Extract the [x, y] coordinate from the center of the cell holding the provided text.  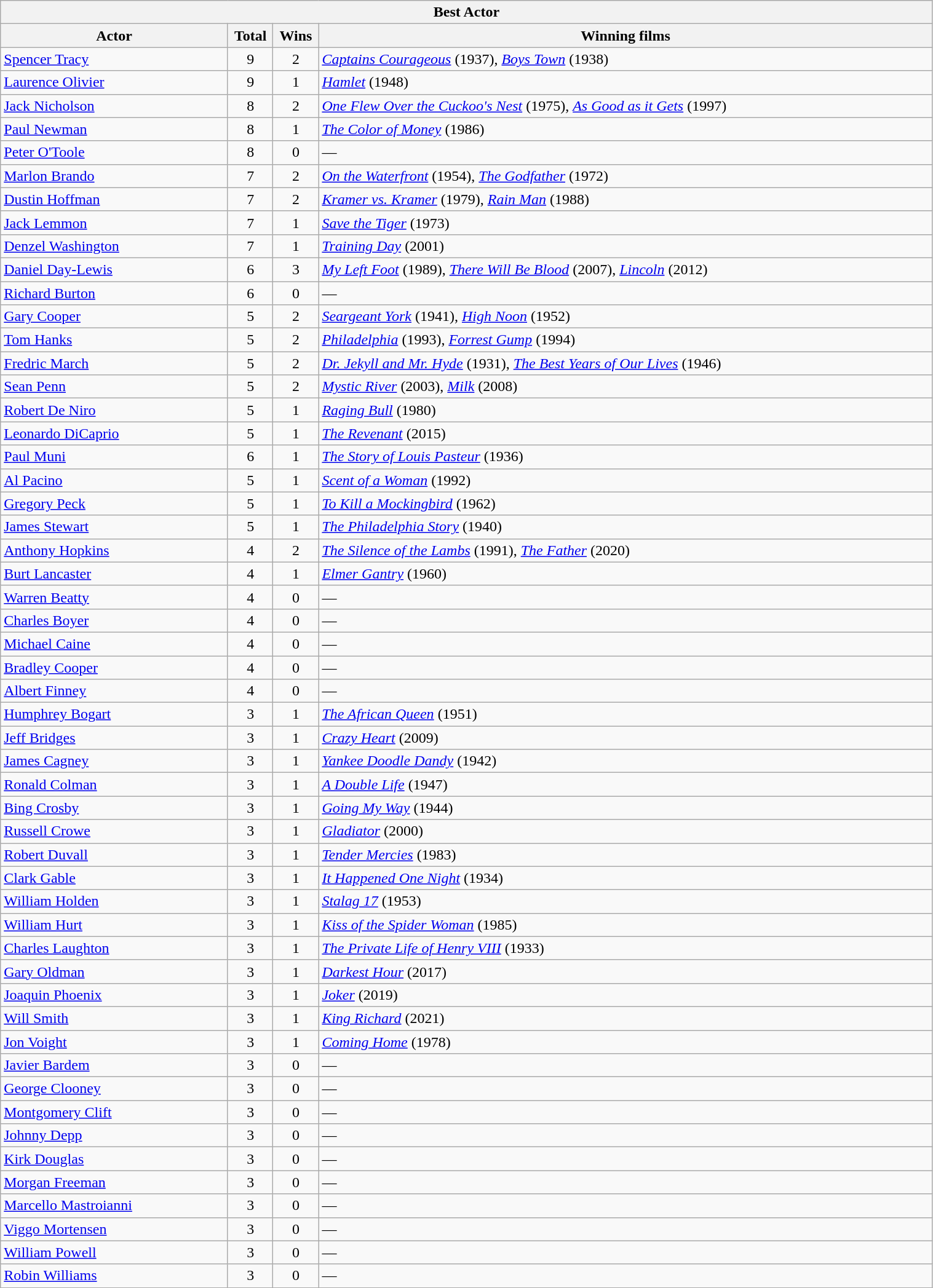
Jack Lemmon [114, 223]
Laurence Olivier [114, 82]
King Richard (2021) [625, 1018]
Al Pacino [114, 480]
Coming Home (1978) [625, 1042]
Leonardo DiCaprio [114, 433]
Denzel Washington [114, 246]
Darkest Hour (2017) [625, 971]
Daniel Day-Lewis [114, 269]
Fredric March [114, 363]
Bing Crosby [114, 808]
Gary Cooper [114, 317]
Captains Courageous (1937), Boys Town (1938) [625, 59]
Marlon Brando [114, 176]
Actor [114, 36]
The Private Life of Henry VIII (1933) [625, 948]
Raging Bull (1980) [625, 410]
Jack Nicholson [114, 106]
George Clooney [114, 1089]
Wins [296, 36]
Anthony Hopkins [114, 550]
Burt Lancaster [114, 574]
Paul Muni [114, 457]
Richard Burton [114, 293]
Scent of a Woman (1992) [625, 480]
The Revenant (2015) [625, 433]
Robert Duvall [114, 855]
Marcello Mastroianni [114, 1206]
Jeff Bridges [114, 738]
Gary Oldman [114, 971]
A Double Life (1947) [625, 784]
Going My Way (1944) [625, 808]
The Philadelphia Story (1940) [625, 527]
Joker (2019) [625, 995]
Hamlet (1948) [625, 82]
Robin Williams [114, 1276]
Ronald Colman [114, 784]
James Cagney [114, 761]
Humphrey Bogart [114, 714]
Tender Mercies (1983) [625, 855]
Will Smith [114, 1018]
Total [250, 36]
Seargeant York (1941), High Noon (1952) [625, 317]
Dr. Jekyll and Mr. Hyde (1931), The Best Years of Our Lives (1946) [625, 363]
To Kill a Mockingbird (1962) [625, 504]
Clark Gable [114, 878]
William Holden [114, 901]
One Flew Over the Cuckoo's Nest (1975), As Good as it Gets (1997) [625, 106]
The Silence of the Lambs (1991), The Father (2020) [625, 550]
Tom Hanks [114, 340]
Mystic River (2003), Milk (2008) [625, 387]
Russell Crowe [114, 831]
Winning films [625, 36]
Bradley Cooper [114, 667]
Crazy Heart (2009) [625, 738]
It Happened One Night (1934) [625, 878]
The African Queen (1951) [625, 714]
My Left Foot (1989), There Will Be Blood (2007), Lincoln (2012) [625, 269]
Jon Voight [114, 1042]
Philadelphia (1993), Forrest Gump (1994) [625, 340]
Kirk Douglas [114, 1159]
Javier Bardem [114, 1065]
Johnny Depp [114, 1136]
Kramer vs. Kramer (1979), Rain Man (1988) [625, 199]
Morgan Freeman [114, 1182]
The Story of Louis Pasteur (1936) [625, 457]
William Powell [114, 1252]
Viggo Mortensen [114, 1229]
Sean Penn [114, 387]
James Stewart [114, 527]
Training Day (2001) [625, 246]
Kiss of the Spider Woman (1985) [625, 925]
Paul Newman [114, 129]
The Color of Money (1986) [625, 129]
Stalag 17 (1953) [625, 901]
Gregory Peck [114, 504]
Elmer Gantry (1960) [625, 574]
Dustin Hoffman [114, 199]
Warren Beatty [114, 597]
Michael Caine [114, 644]
Save the Tiger (1973) [625, 223]
Joaquin Phoenix [114, 995]
Yankee Doodle Dandy (1942) [625, 761]
William Hurt [114, 925]
Montgomery Clift [114, 1112]
Gladiator (2000) [625, 831]
Robert De Niro [114, 410]
Charles Boyer [114, 620]
Charles Laughton [114, 948]
Spencer Tracy [114, 59]
On the Waterfront (1954), The Godfather (1972) [625, 176]
Albert Finney [114, 691]
Peter O'Toole [114, 152]
Best Actor [466, 12]
